Extract the [X, Y] coordinate from the center of the cell holding the provided text.  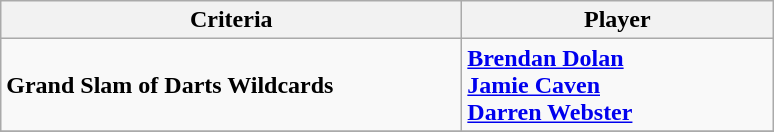
Player [618, 20]
Brendan Dolan Jamie Caven Darren Webster [618, 85]
Criteria [232, 20]
Grand Slam of Darts Wildcards [232, 85]
